Capture the cell that displays the provided text and extract its (X, Y) central coordinate. 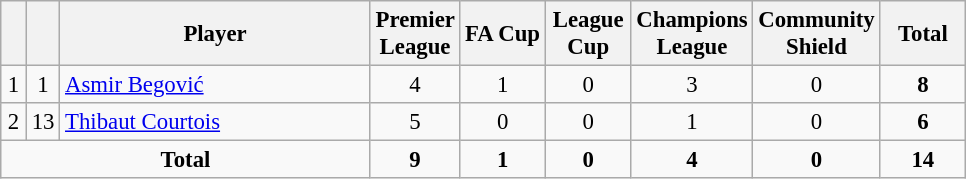
6 (923, 122)
5 (414, 122)
Premier League (414, 34)
Asmir Begović (216, 85)
Champions League (692, 34)
8 (923, 85)
Thibaut Courtois (216, 122)
2 (14, 122)
3 (692, 85)
9 (414, 160)
League Cup (588, 34)
13 (42, 122)
Community Shield (816, 34)
Player (216, 34)
FA Cup (503, 34)
14 (923, 160)
